Capture the cell that displays the provided text and extract its (X, Y) central coordinate. 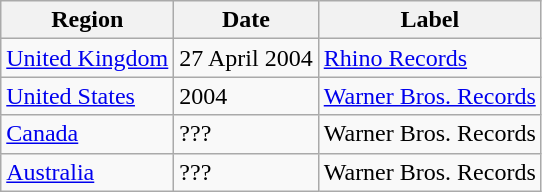
2004 (246, 96)
Date (246, 20)
Region (88, 20)
Rhino Records (430, 58)
27 April 2004 (246, 58)
Canada (88, 134)
Australia (88, 172)
Label (430, 20)
United Kingdom (88, 58)
United States (88, 96)
